Determine the (X, Y) coordinate at the center of the cell enclosing the given text.  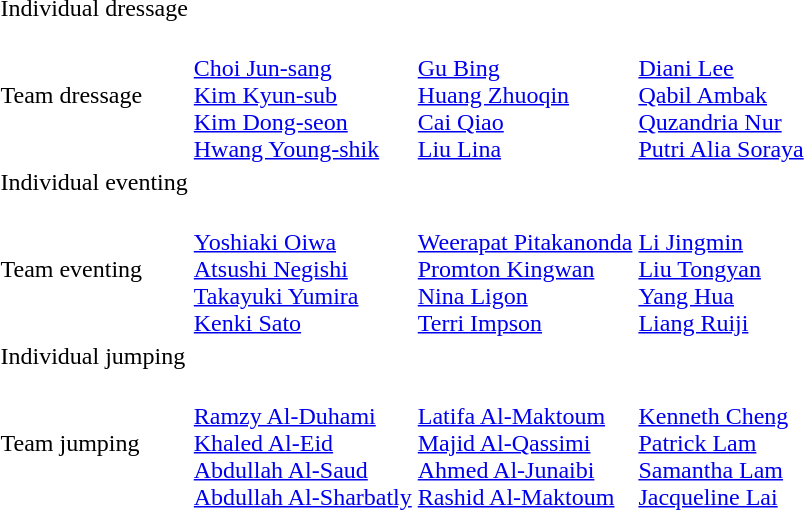
Gu BingHuang ZhuoqinCai QiaoLiu Lina (525, 95)
Yoshiaki OiwaAtsushi NegishiTakayuki YumiraKenki Sato (302, 269)
Weerapat PitakanondaPromton KingwanNina LigonTerri Impson (525, 269)
Choi Jun-sangKim Kyun-subKim Dong-seonHwang Young-shik (302, 95)
